Identify which cell holds the provided text, then report its (x, y) central coordinate. 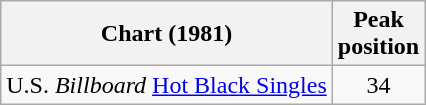
Peakposition (378, 34)
U.S. Billboard Hot Black Singles (167, 85)
34 (378, 85)
Chart (1981) (167, 34)
